Extract the (X, Y) coordinate from the center of the cell holding the provided text.  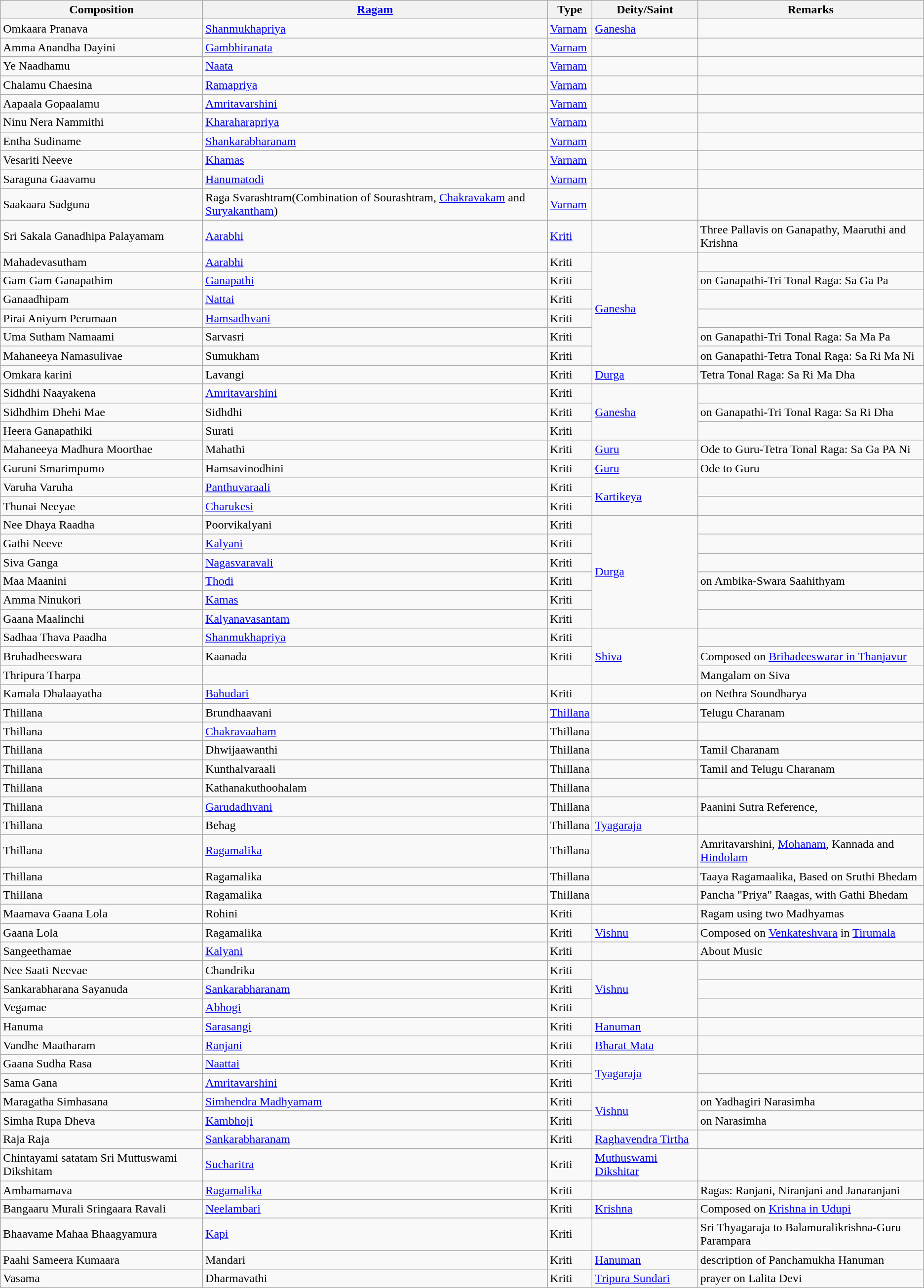
Sidhdhim Dhehi Mae (102, 412)
Entha Sudiname (102, 141)
Kalyanavasantam (375, 619)
Omkaara Pranava (102, 29)
Composition (102, 10)
Sidhdhi (375, 412)
Mangalam on Siva (810, 675)
Kharaharapriya (375, 122)
Saraguna Gaavamu (102, 179)
Amritavarshini, Mohanam, Kannada and Hindolam (810, 851)
Sumukham (375, 356)
Naata (375, 66)
Poorvikalyani (375, 525)
About Music (810, 951)
Sankarabharana Sayanuda (102, 989)
Vesariti Neeve (102, 160)
Telugu Charanam (810, 713)
Gambhiranata (375, 47)
Sangeethamae (102, 951)
Mahaneeya Madhura Moorthae (102, 450)
Varuha Varuha (102, 487)
on Ganapathi-Tri Tonal Raga: Sa Ri Dha (810, 412)
Sadhaa Thava Paadha (102, 638)
Composed on Krishna in Udupi (810, 1209)
Raghavendra Tirtha (645, 1139)
Hanuma (102, 1026)
Uma Sutham Namaami (102, 337)
Pirai Aniyum Perumaan (102, 318)
Paahi Sameera Kumaara (102, 1260)
Ganaadhipam (102, 300)
Shankarabharanam (375, 141)
Nattai (375, 300)
Saakaara Sadguna (102, 204)
Rohini (375, 914)
prayer on Lalita Devi (810, 1279)
Ambamamava (102, 1190)
Aapaala Gopaalamu (102, 104)
Nee Dhaya Raadha (102, 525)
Amma Ninukori (102, 600)
Raga Svarashtram(Combination of Sourashtram, Chakravakam and Suryakantham) (375, 204)
Sarvasri (375, 337)
Three Pallavis on Ganapathy, Maaruthi and Krishna (810, 236)
on Yadhagiri Narasimha (810, 1101)
Vasama (102, 1279)
description of Panchamukha Hanuman (810, 1260)
Kunthalvaraali (375, 769)
Behag (375, 825)
Ode to Guru (810, 468)
Khamas (375, 160)
Muthuswami Dikshitar (645, 1165)
Panthuvaraali (375, 487)
Chintayami satatam Sri Muttuswami Dikshitam (102, 1165)
Bahudari (375, 694)
Vandhe Maatharam (102, 1045)
Dharmavathi (375, 1279)
Sucharitra (375, 1165)
Hamsadhvani (375, 318)
Chandrika (375, 970)
Heera Ganapathiki (102, 431)
Ninu Nera Nammithi (102, 122)
Ode to Guru-Tetra Tonal Raga: Sa Ga PA Ni (810, 450)
Bruhadheeswara (102, 656)
Guruni Smarimpumo (102, 468)
Chalamu Chaesina (102, 85)
Hanumatodi (375, 179)
Kamala Dhalaayatha (102, 694)
Sri Sakala Ganadhipa Palayamam (102, 236)
Kambhoji (375, 1120)
Gathi Neeve (102, 543)
Composed on Brihadeeswarar in Thanjavur (810, 656)
Sidhdhi Naayakena (102, 393)
Amma Anandha Dayini (102, 47)
Sarasangi (375, 1026)
Gaana Sudha Rasa (102, 1064)
Bhaavame Mahaa Bhaagyamura (102, 1235)
Sama Gana (102, 1083)
on Ambika-Swara Saahithyam (810, 581)
Ragas: Ranjani, Niranjani and Janaranjani (810, 1190)
Garudadhvani (375, 806)
Sri Thyagaraja to Balamuralikrishna-Guru Parampara (810, 1235)
on Nethra Soundharya (810, 694)
Maamava Gaana Lola (102, 914)
Naattai (375, 1064)
Neelambari (375, 1209)
Abhogi (375, 1008)
Simha Rupa Dheva (102, 1120)
Tamil and Telugu Charanam (810, 769)
Gaana Maalinchi (102, 619)
Ranjani (375, 1045)
Kartikeya (645, 496)
Pancha "Priya" Raagas, with Gathi Bhedam (810, 895)
Kaanada (375, 656)
Tripura Sundari (645, 1279)
Hamsavinodhini (375, 468)
Ganapathi (375, 281)
Ye Naadhamu (102, 66)
on Ganapathi-Tri Tonal Raga: Sa Ma Pa (810, 337)
Kamas (375, 600)
Nee Saati Neevae (102, 970)
Shiva (645, 656)
Remarks (810, 10)
Vegamae (102, 1008)
Thunai Neeyae (102, 506)
Thripura Tharpa (102, 675)
Bangaaru Murali Sringaara Ravali (102, 1209)
Simhendra Madhyamam (375, 1101)
Surati (375, 431)
Gaana Lola (102, 933)
Taaya Ragamaalika, Based on Sruthi Bhedam (810, 876)
Nagasvaravali (375, 562)
Mahaneeya Namasulivae (102, 356)
Mandari (375, 1260)
Brundhaavani (375, 713)
Chakravaaham (375, 731)
Kathanakuthoohalam (375, 788)
Mahadevasutham (102, 262)
Maragatha Simhasana (102, 1101)
Deity/Saint (645, 10)
Kapi (375, 1235)
on Ganapathi-Tetra Tonal Raga: Sa Ri Ma Ni (810, 356)
Mahathi (375, 450)
Krishna (645, 1209)
Raja Raja (102, 1139)
Composed on Venkateshvara in Tirumala (810, 933)
Siva Ganga (102, 562)
Omkara karini (102, 375)
Type (570, 10)
Tetra Tonal Raga: Sa Ri Ma Dha (810, 375)
Charukesi (375, 506)
Gam Gam Ganapathim (102, 281)
Tamil Charanam (810, 750)
Ragam (375, 10)
Paanini Sutra Reference, (810, 806)
on Ganapathi-Tri Tonal Raga: Sa Ga Pa (810, 281)
Thodi (375, 581)
Maa Maanini (102, 581)
Dhwijaawanthi (375, 750)
Ramapriya (375, 85)
Lavangi (375, 375)
Bharat Mata (645, 1045)
Ragam using two Madhyamas (810, 914)
on Narasimha (810, 1120)
